Determine the (x, y) coordinate at the center of the cell enclosing the given text.  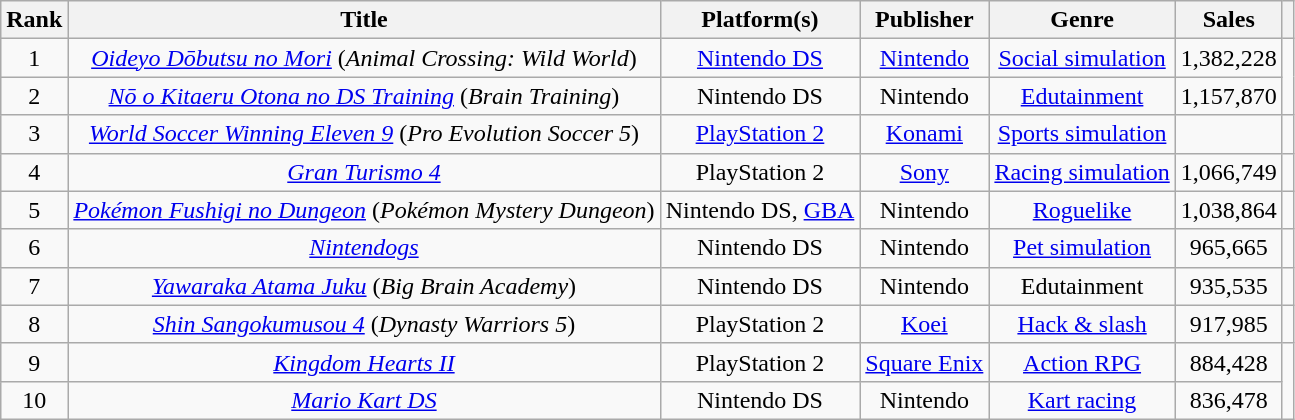
Nintendogs (364, 248)
5 (34, 210)
836,478 (1228, 400)
965,665 (1228, 248)
Sony (924, 172)
935,535 (1228, 286)
6 (34, 248)
3 (34, 134)
Mario Kart DS (364, 400)
1,157,870 (1228, 96)
Platform(s) (760, 20)
Sports simulation (1082, 134)
Shin Sangokumusou 4 (Dynasty Warriors 5) (364, 324)
Oideyo Dōbutsu no Mori (Animal Crossing: Wild World) (364, 58)
Koei (924, 324)
2 (34, 96)
Yawaraka Atama Juku (Big Brain Academy) (364, 286)
Racing simulation (1082, 172)
Pokémon Fushigi no Dungeon (Pokémon Mystery Dungeon) (364, 210)
1 (34, 58)
8 (34, 324)
1,038,864 (1228, 210)
Nō o Kitaeru Otona no DS Training (Brain Training) (364, 96)
Pet simulation (1082, 248)
Sales (1228, 20)
10 (34, 400)
Genre (1082, 20)
1,382,228 (1228, 58)
Gran Turismo 4 (364, 172)
Kingdom Hearts II (364, 362)
Title (364, 20)
World Soccer Winning Eleven 9 (Pro Evolution Soccer 5) (364, 134)
Roguelike (1082, 210)
Publisher (924, 20)
Nintendo DS, GBA (760, 210)
Rank (34, 20)
4 (34, 172)
Square Enix (924, 362)
Konami (924, 134)
1,066,749 (1228, 172)
Action RPG (1082, 362)
Hack & slash (1082, 324)
Social simulation (1082, 58)
Kart racing (1082, 400)
9 (34, 362)
884,428 (1228, 362)
917,985 (1228, 324)
7 (34, 286)
